Identify which cell holds the provided text, then report its (x, y) central coordinate. 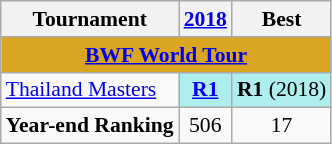
Tournament (90, 19)
BWF World Tour (166, 55)
R1 (206, 90)
Year-end Ranking (90, 126)
506 (206, 126)
Thailand Masters (90, 90)
R1 (2018) (282, 90)
2018 (206, 19)
17 (282, 126)
Best (282, 19)
